Provide the [X, Y] coordinate of the cell's center where the given text is located.  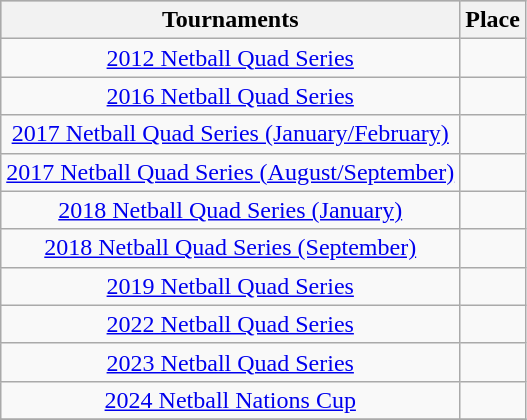
2012 Netball Quad Series [230, 58]
2016 Netball Quad Series [230, 96]
2017 Netball Quad Series (August/September) [230, 172]
2023 Netball Quad Series [230, 362]
Place [493, 20]
2017 Netball Quad Series (January/February) [230, 134]
2024 Netball Nations Cup [230, 400]
2018 Netball Quad Series (September) [230, 248]
2019 Netball Quad Series [230, 286]
2022 Netball Quad Series [230, 324]
Tournaments [230, 20]
2018 Netball Quad Series (January) [230, 210]
